For the text-containing cell, return its midpoint in [X, Y] coordinate format. 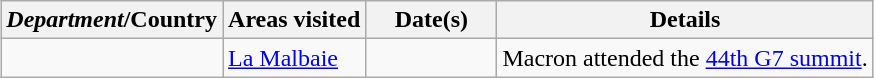
Date(s) [432, 20]
Details [685, 20]
La Malbaie [294, 58]
Department/Country [112, 20]
Areas visited [294, 20]
Macron attended the 44th G7 summit. [685, 58]
